For the text-containing cell, return its midpoint in (X, Y) coordinate format. 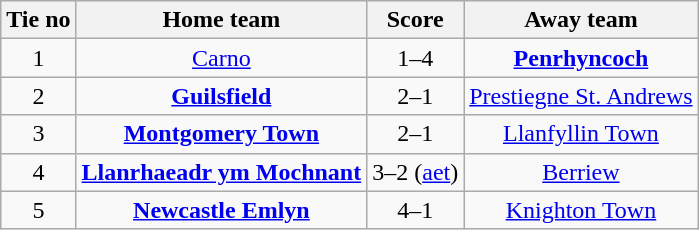
Tie no (38, 20)
2 (38, 96)
Penrhyncoch (581, 58)
3–2 (aet) (416, 172)
4 (38, 172)
5 (38, 210)
Llanrhaeadr ym Mochnant (222, 172)
Newcastle Emlyn (222, 210)
Knighton Town (581, 210)
Home team (222, 20)
Prestiegne St. Andrews (581, 96)
1 (38, 58)
Score (416, 20)
Away team (581, 20)
4–1 (416, 210)
3 (38, 134)
Llanfyllin Town (581, 134)
Carno (222, 58)
Guilsfield (222, 96)
1–4 (416, 58)
Montgomery Town (222, 134)
Berriew (581, 172)
